Locate the cell with the specified text and output its (x, y) center coordinate. 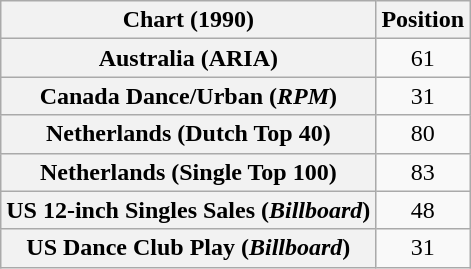
61 (423, 58)
Australia (ARIA) (188, 58)
US Dance Club Play (Billboard) (188, 248)
Netherlands (Single Top 100) (188, 172)
Netherlands (Dutch Top 40) (188, 134)
83 (423, 172)
48 (423, 210)
Chart (1990) (188, 20)
US 12-inch Singles Sales (Billboard) (188, 210)
Position (423, 20)
80 (423, 134)
Canada Dance/Urban (RPM) (188, 96)
